Pinpoint the cell where the given text exists, returning its (X, Y) midpoint coordinate. 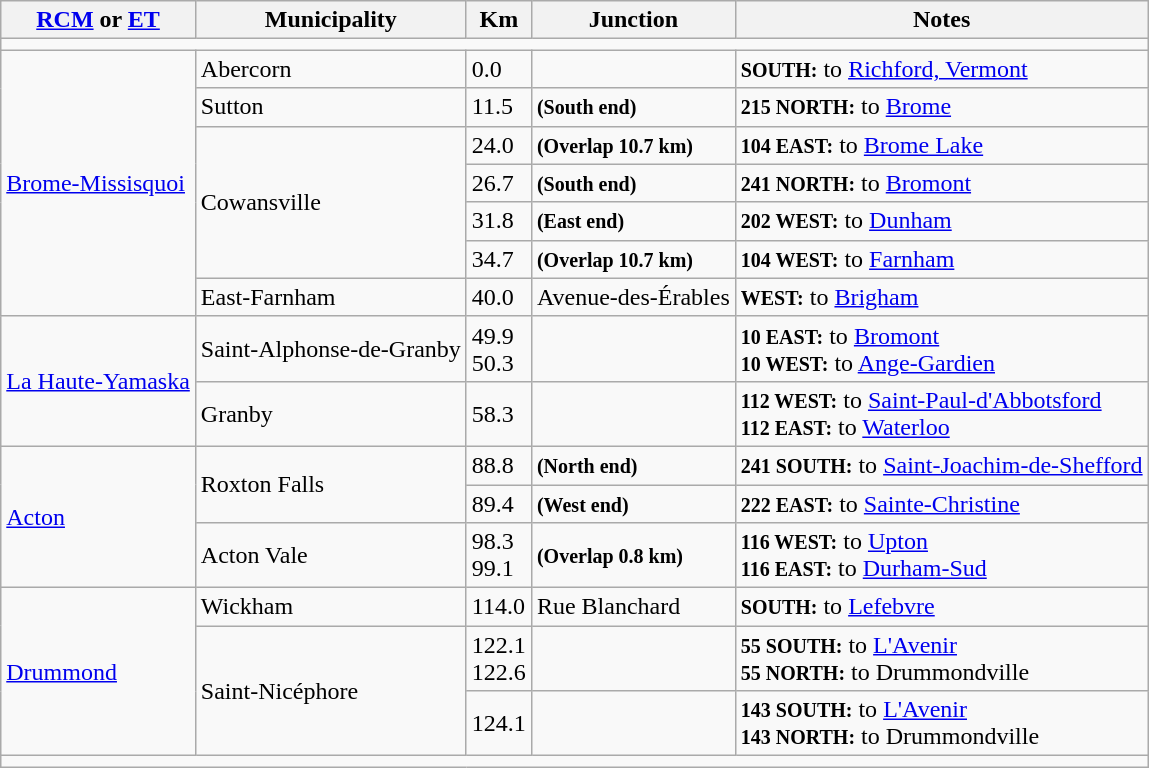
26.7 (498, 183)
202 WEST: to Dunham (942, 221)
(Overlap 0.8 km) (633, 556)
La Haute-Yamaska (98, 381)
10 EAST: to Bromont 10 WEST: to Ange-Gardien (942, 348)
Saint-Nicéphore (330, 691)
(North end) (633, 465)
Brome-Missisquoi (98, 183)
Granby (330, 414)
124.1 (498, 724)
Acton Vale (330, 556)
Cowansville (330, 202)
24.0 (498, 145)
Abercorn (330, 69)
Saint-Alphonse-de-Granby (330, 348)
0.0 (498, 69)
88.8 (498, 465)
11.5 (498, 107)
SOUTH: to Richford, Vermont (942, 69)
Acton (98, 516)
Sutton (330, 107)
114.0 (498, 607)
40.0 (498, 297)
58.3 (498, 414)
WEST: to Brigham (942, 297)
(West end) (633, 503)
112 WEST: to Saint-Paul-d'Abbotsford 112 EAST: to Waterloo (942, 414)
55 SOUTH: to L'Avenir 55 NORTH: to Drummondville (942, 658)
143 SOUTH: to L'Avenir 143 NORTH: to Drummondville (942, 724)
Avenue-des-Érables (633, 297)
89.4 (498, 503)
222 EAST: to Sainte-Christine (942, 503)
Wickham (330, 607)
Roxton Falls (330, 484)
31.8 (498, 221)
116 WEST: to Upton 116 EAST: to Durham-Sud (942, 556)
241 SOUTH: to Saint-Joachim-de-Shefford (942, 465)
104 WEST: to Farnham (942, 259)
Municipality (330, 20)
34.7 (498, 259)
SOUTH: to Lefebvre (942, 607)
East-Farnham (330, 297)
241 NORTH: to Bromont (942, 183)
49.9 50.3 (498, 348)
215 NORTH: to Brome (942, 107)
Drummond (98, 672)
122.1 122.6 (498, 658)
98.3 99.1 (498, 556)
RCM or ET (98, 20)
Km (498, 20)
Rue Blanchard (633, 607)
Notes (942, 20)
104 EAST: to Brome Lake (942, 145)
Junction (633, 20)
(East end) (633, 221)
